Return [X, Y] of the center of cell containing provided text 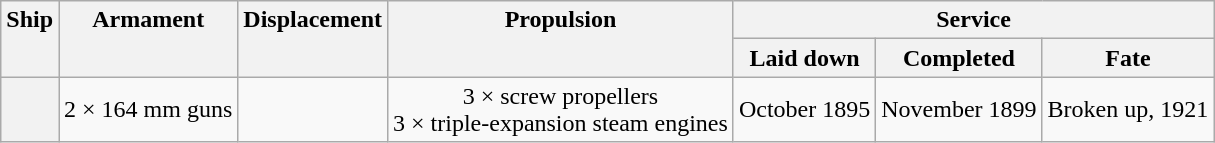
Propulsion [561, 39]
Completed [959, 58]
Displacement [313, 39]
October 1895 [804, 110]
Laid down [804, 58]
Broken up, 1921 [1128, 110]
3 × screw propellers3 × triple-expansion steam engines [561, 110]
Ship [30, 39]
Service [973, 20]
November 1899 [959, 110]
Fate [1128, 58]
Armament [148, 39]
2 × 164 mm guns [148, 110]
